Identify which cell holds the provided text, then report its [X, Y] central coordinate. 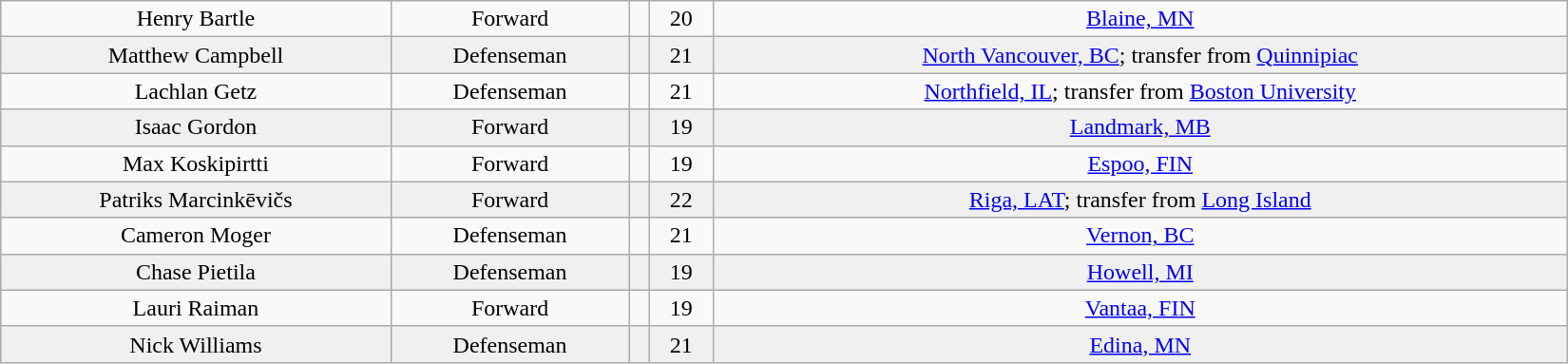
Northfield, IL; transfer from Boston University [1140, 91]
Max Koskipirtti [196, 163]
Lauri Raiman [196, 308]
20 [680, 19]
Patriks Marcinkēvičs [196, 200]
Vernon, BC [1140, 236]
Matthew Campbell [196, 55]
Landmark, MB [1140, 127]
North Vancouver, BC; transfer from Quinnipiac [1140, 55]
Espoo, FIN [1140, 163]
Riga, LAT; transfer from Long Island [1140, 200]
Vantaa, FIN [1140, 308]
22 [680, 200]
Chase Pietila [196, 272]
Isaac Gordon [196, 127]
Edina, MN [1140, 344]
Howell, MI [1140, 272]
Blaine, MN [1140, 19]
Cameron Moger [196, 236]
Lachlan Getz [196, 91]
Henry Bartle [196, 19]
Nick Williams [196, 344]
